Provide the (x, y) coordinate of the cell's center where the given text is located.  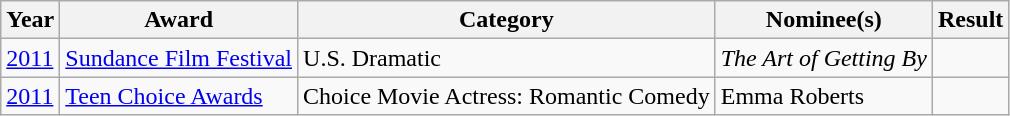
Emma Roberts (824, 96)
Choice Movie Actress: Romantic Comedy (507, 96)
Result (970, 20)
Sundance Film Festival (179, 58)
Category (507, 20)
The Art of Getting By (824, 58)
U.S. Dramatic (507, 58)
Year (30, 20)
Nominee(s) (824, 20)
Teen Choice Awards (179, 96)
Award (179, 20)
